Extract the [x, y] coordinate from the center of the cell holding the provided text.  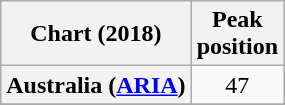
Chart (2018) [96, 34]
Peak position [237, 34]
Australia (ARIA) [96, 85]
47 [237, 85]
